Determine the [X, Y] coordinate at the center of the cell enclosing the given text.  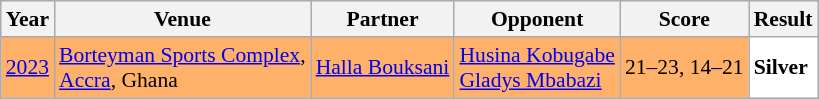
Silver [784, 68]
Venue [182, 19]
Husina Kobugabe Gladys Mbabazi [536, 68]
Year [28, 19]
Opponent [536, 19]
21–23, 14–21 [684, 68]
2023 [28, 68]
Result [784, 19]
Halla Bouksani [383, 68]
Partner [383, 19]
Score [684, 19]
Borteyman Sports Complex,Accra, Ghana [182, 68]
